Capture the cell that displays the provided text and extract its (x, y) central coordinate. 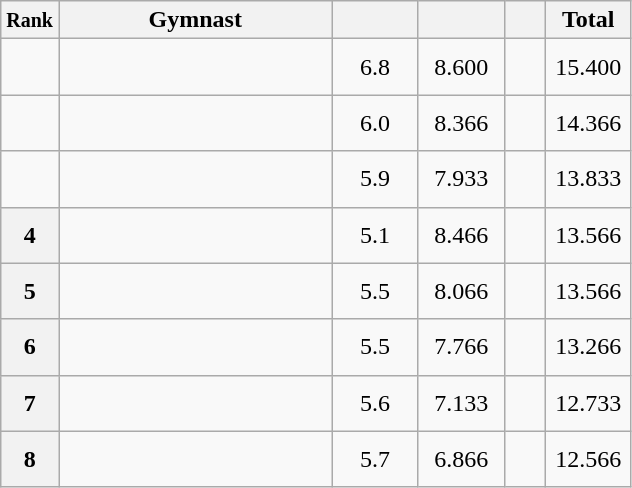
Rank (30, 20)
Gymnast (195, 20)
4 (30, 235)
7.766 (461, 347)
Total (588, 20)
5 (30, 291)
8 (30, 459)
5.6 (375, 403)
12.733 (588, 403)
12.566 (588, 459)
5.1 (375, 235)
6 (30, 347)
8.366 (461, 123)
6.8 (375, 67)
7 (30, 403)
8.066 (461, 291)
15.400 (588, 67)
13.833 (588, 179)
13.266 (588, 347)
8.466 (461, 235)
7.133 (461, 403)
6.866 (461, 459)
5.9 (375, 179)
6.0 (375, 123)
5.7 (375, 459)
14.366 (588, 123)
8.600 (461, 67)
7.933 (461, 179)
